Determine the [X, Y] coordinate at the center of the cell enclosing the given text.  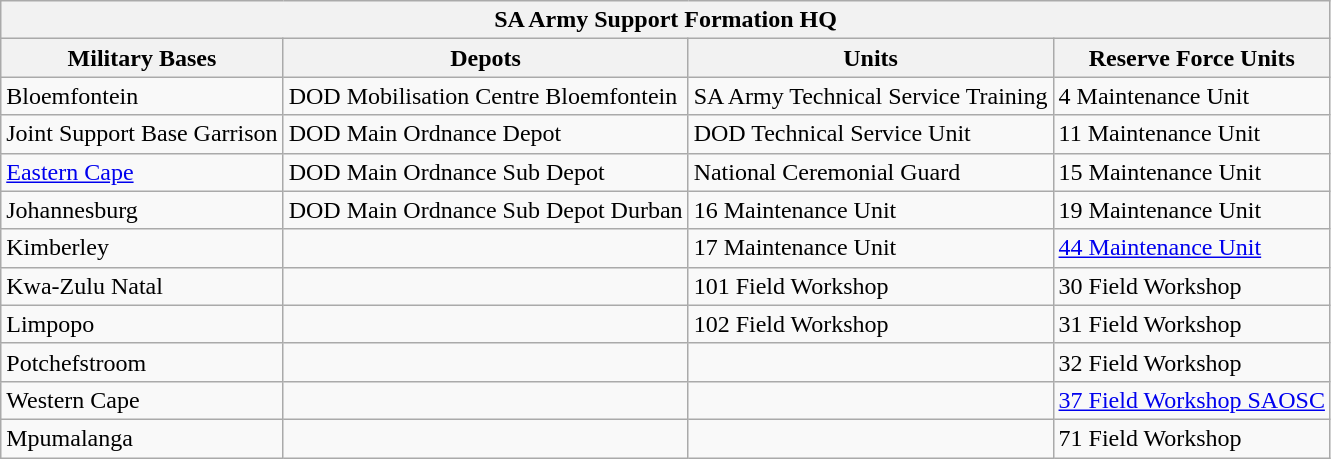
11 Maintenance Unit [1192, 134]
Bloemfontein [142, 96]
16 Maintenance Unit [870, 210]
44 Maintenance Unit [1192, 248]
Reserve Force Units [1192, 58]
National Ceremonial Guard [870, 172]
Military Bases [142, 58]
Western Cape [142, 400]
Kwa-Zulu Natal [142, 286]
Limpopo [142, 324]
31 Field Workshop [1192, 324]
Kimberley [142, 248]
15 Maintenance Unit [1192, 172]
32 Field Workshop [1192, 362]
17 Maintenance Unit [870, 248]
SA Army Technical Service Training [870, 96]
Depots [486, 58]
Eastern Cape [142, 172]
Units [870, 58]
102 Field Workshop [870, 324]
Mpumalanga [142, 438]
Potchefstroom [142, 362]
DOD Main Ordnance Depot [486, 134]
30 Field Workshop [1192, 286]
101 Field Workshop [870, 286]
DOD Main Ordnance Sub Depot Durban [486, 210]
SA Army Support Formation HQ [666, 20]
Joint Support Base Garrison [142, 134]
DOD Technical Service Unit [870, 134]
Johannesburg [142, 210]
19 Maintenance Unit [1192, 210]
DOD Main Ordnance Sub Depot [486, 172]
71 Field Workshop [1192, 438]
DOD Mobilisation Centre Bloemfontein [486, 96]
4 Maintenance Unit [1192, 96]
37 Field Workshop SAOSC [1192, 400]
